Search for the cell housing the specified text and yield its (X, Y) center coordinate. 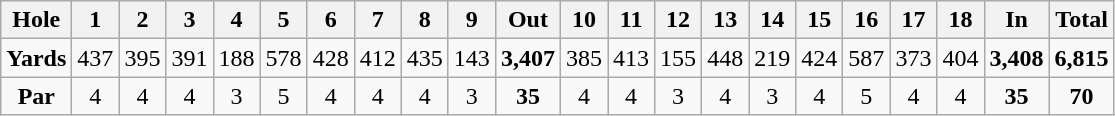
70 (1082, 96)
1 (96, 20)
578 (284, 58)
Yards (36, 58)
435 (424, 58)
17 (914, 20)
385 (584, 58)
587 (866, 58)
10 (584, 20)
Total (1082, 20)
16 (866, 20)
448 (726, 58)
Par (36, 96)
428 (330, 58)
Hole (36, 20)
11 (632, 20)
412 (378, 58)
6,815 (1082, 58)
373 (914, 58)
13 (726, 20)
437 (96, 58)
155 (678, 58)
391 (190, 58)
3,407 (528, 58)
9 (472, 20)
404 (960, 58)
7 (378, 20)
6 (330, 20)
395 (142, 58)
413 (632, 58)
Out (528, 20)
18 (960, 20)
219 (772, 58)
188 (236, 58)
In (1016, 20)
2 (142, 20)
14 (772, 20)
12 (678, 20)
3,408 (1016, 58)
8 (424, 20)
424 (820, 58)
143 (472, 58)
15 (820, 20)
